Find where the given text appears and provide that cell's center as [x, y] coordinate. 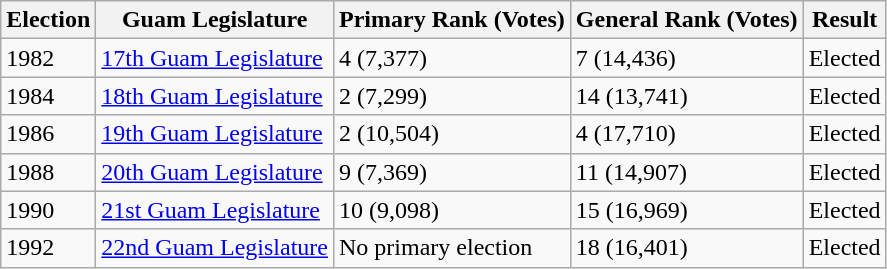
21st Guam Legislature [215, 210]
22nd Guam Legislature [215, 248]
17th Guam Legislature [215, 58]
11 (14,907) [686, 172]
No primary election [452, 248]
2 (7,299) [452, 96]
Result [844, 20]
7 (14,436) [686, 58]
4 (7,377) [452, 58]
18 (16,401) [686, 248]
1984 [48, 96]
1992 [48, 248]
General Rank (Votes) [686, 20]
1986 [48, 134]
Guam Legislature [215, 20]
14 (13,741) [686, 96]
4 (17,710) [686, 134]
Primary Rank (Votes) [452, 20]
20th Guam Legislature [215, 172]
18th Guam Legislature [215, 96]
19th Guam Legislature [215, 134]
15 (16,969) [686, 210]
1988 [48, 172]
9 (7,369) [452, 172]
1990 [48, 210]
2 (10,504) [452, 134]
10 (9,098) [452, 210]
1982 [48, 58]
Election [48, 20]
